Locate the cell with the specified text and output its [x, y] center coordinate. 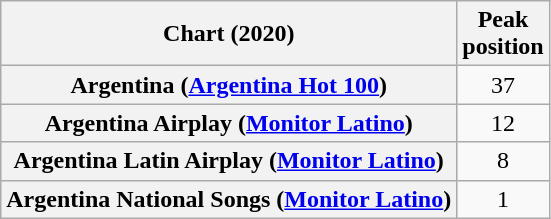
37 [503, 85]
Argentina Airplay (Monitor Latino) [229, 123]
12 [503, 123]
8 [503, 161]
Argentina National Songs (Monitor Latino) [229, 199]
Argentina Latin Airplay (Monitor Latino) [229, 161]
Chart (2020) [229, 34]
1 [503, 199]
Peak position [503, 34]
Argentina (Argentina Hot 100) [229, 85]
